Extract the [x, y] coordinate from the center of the cell holding the provided text.  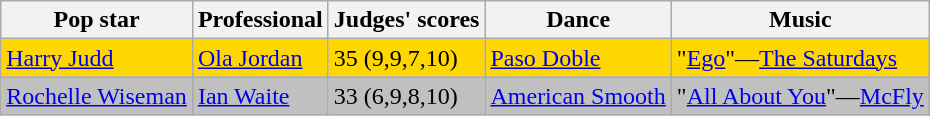
Pop star [97, 20]
Music [800, 20]
Paso Doble [578, 58]
"All About You"—McFly [800, 96]
Professional [260, 20]
Harry Judd [97, 58]
Rochelle Wiseman [97, 96]
Ian Waite [260, 96]
Ola Jordan [260, 58]
33 (6,9,8,10) [406, 96]
Dance [578, 20]
Judges' scores [406, 20]
American Smooth [578, 96]
"Ego"—The Saturdays [800, 58]
35 (9,9,7,10) [406, 58]
